Capture the cell that displays the provided text and extract its (X, Y) central coordinate. 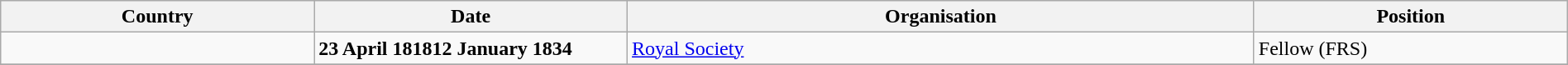
Fellow (FRS) (1411, 48)
Position (1411, 17)
Organisation (941, 17)
Date (471, 17)
23 April 181812 January 1834 (471, 48)
Country (157, 17)
Royal Society (941, 48)
